Output the [X, Y] coordinate of the center of the cell containing the given text.  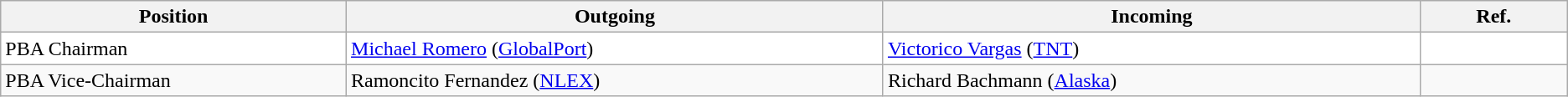
Michael Romero (GlobalPort) [615, 48]
Ref. [1493, 17]
Position [174, 17]
Richard Bachmann (Alaska) [1151, 80]
Victorico Vargas (TNT) [1151, 48]
PBA Chairman [174, 48]
Outgoing [615, 17]
PBA Vice-Chairman [174, 80]
Incoming [1151, 17]
Ramoncito Fernandez (NLEX) [615, 80]
